Find where the given text appears and provide that cell's center as [X, Y] coordinate. 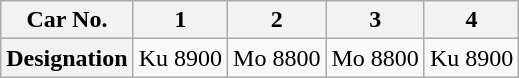
Designation [67, 58]
1 [180, 20]
4 [471, 20]
Car No. [67, 20]
3 [375, 20]
2 [277, 20]
